Detect which cell encompasses the target text, then output its (X, Y) center coordinate. 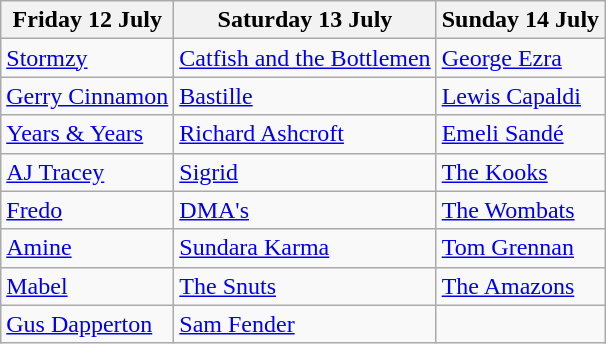
AJ Tracey (88, 172)
Years & Years (88, 134)
Fredo (88, 210)
The Amazons (520, 286)
Friday 12 July (88, 20)
The Kooks (520, 172)
Catfish and the Bottlemen (305, 58)
Gerry Cinnamon (88, 96)
The Snuts (305, 286)
Richard Ashcroft (305, 134)
Mabel (88, 286)
Sunday 14 July (520, 20)
DMA's (305, 210)
Amine (88, 248)
George Ezra (520, 58)
Lewis Capaldi (520, 96)
Tom Grennan (520, 248)
Stormzy (88, 58)
Sundara Karma (305, 248)
Sigrid (305, 172)
Sam Fender (305, 324)
Emeli Sandé (520, 134)
Saturday 13 July (305, 20)
Gus Dapperton (88, 324)
The Wombats (520, 210)
Bastille (305, 96)
